Scan for the cell matching the given text and deliver its (X, Y) coordinate at center. 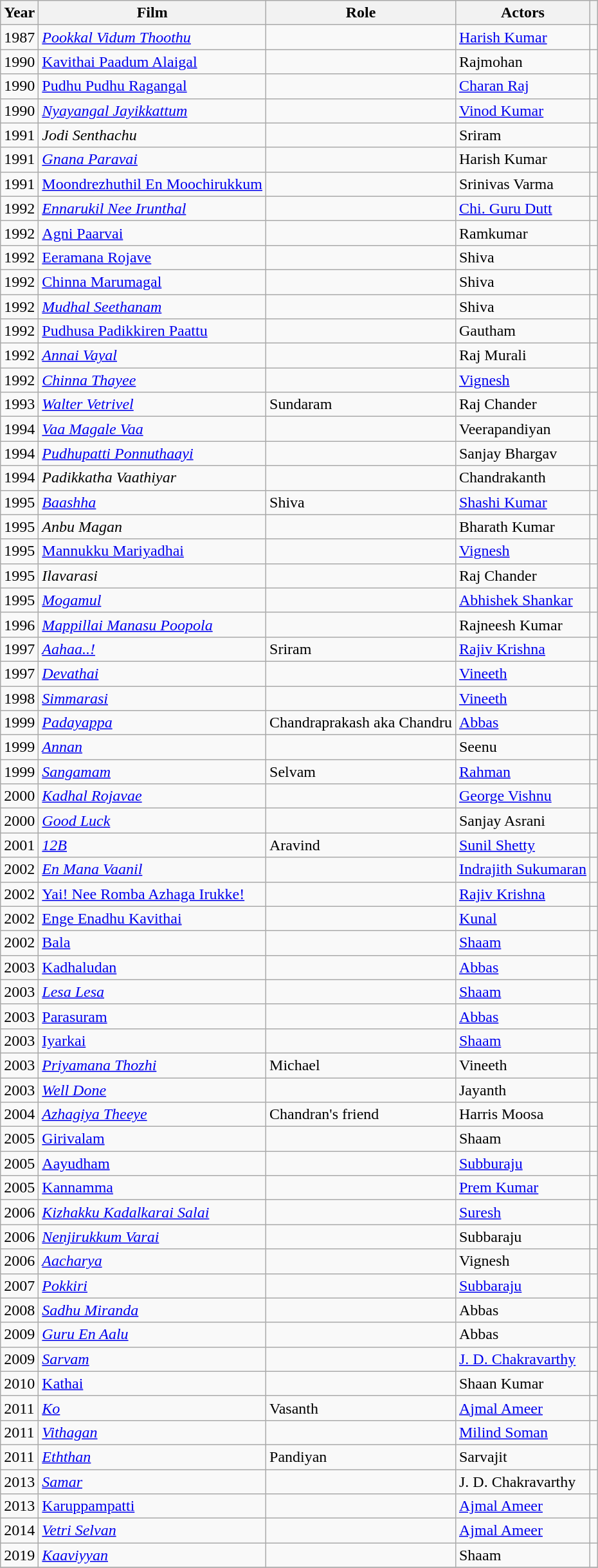
Well Done (152, 1090)
Moondrezhuthil En Moochirukkum (152, 184)
Chi. Guru Dutt (522, 208)
Parasuram (152, 1016)
Good Luck (152, 821)
Aahaa..! (152, 649)
Chinna Thayee (152, 380)
Kavithai Paadum Alaigal (152, 62)
Guru En Aalu (152, 1335)
Jayanth (522, 1090)
Year (19, 13)
Pudhusa Padikkiren Paattu (152, 331)
Bala (152, 943)
Rajmohan (522, 62)
Pudhu Pudhu Ragangal (152, 86)
Vetri Selvan (152, 1531)
Subburaju (522, 1163)
Vasanth (361, 1408)
Role (361, 13)
Ko (152, 1408)
Vaa Magale Vaa (152, 429)
Kizhakku Kadalkarai Salai (152, 1212)
Walter Vetrivel (152, 405)
Vithagan (152, 1432)
Sanjay Asrani (522, 821)
Rajneesh Kumar (522, 624)
Chandran's friend (361, 1115)
Annai Vayal (152, 356)
Srinivas Varma (522, 184)
Seenu (522, 747)
Ennarukil Nee Irunthal (152, 208)
Chandraprakash aka Chandru (361, 723)
Harris Moosa (522, 1115)
2014 (19, 1531)
Mappillai Manasu Poopola (152, 624)
2019 (19, 1555)
2008 (19, 1310)
Indrajith Sukumaran (522, 870)
Sangamam (152, 772)
Sadhu Miranda (152, 1310)
George Vishnu (522, 796)
Simmarasi (152, 698)
Kadhaludan (152, 967)
1998 (19, 698)
12B (152, 845)
Devathai (152, 673)
2004 (19, 1115)
1987 (19, 37)
Karuppampatti (152, 1506)
Kathai (152, 1383)
Samar (152, 1481)
Mannukku Mariyadhai (152, 551)
Selvam (361, 772)
Shaan Kumar (522, 1383)
Chinna Marumagal (152, 282)
Shashi Kumar (522, 502)
Iyarkai (152, 1041)
Aacharya (152, 1261)
Actors (522, 13)
Ramkumar (522, 233)
Aravind (361, 845)
Nenjirukkum Varai (152, 1237)
Azhagiya Theeye (152, 1115)
Bharath Kumar (522, 527)
Prem Kumar (522, 1188)
1996 (19, 624)
Pookkal Vidum Thoothu (152, 37)
Sanjay Bhargav (522, 453)
Mudhal Seethanam (152, 307)
Milind Soman (522, 1432)
Padikkatha Vaathiyar (152, 478)
Agni Paarvai (152, 233)
Vinod Kumar (522, 111)
Charan Raj (522, 86)
Kaaviyyan (152, 1555)
Kunal (522, 918)
Abhishek Shankar (522, 600)
Gnana Paravai (152, 160)
Mogamul (152, 600)
Suresh (522, 1212)
Ilavarasi (152, 576)
Pandiyan (361, 1457)
Pudhupatti Ponnuthaayi (152, 453)
Baashha (152, 502)
Padayappa (152, 723)
Sundaram (361, 405)
Lesa Lesa (152, 992)
Rahman (522, 772)
Eeramana Rojave (152, 257)
Nyayangal Jayikkattum (152, 111)
Chandrakanth (522, 478)
Priyamana Thozhi (152, 1065)
Jodi Senthachu (152, 135)
Anbu Magan (152, 527)
Kannamma (152, 1188)
Sarvam (152, 1359)
2001 (19, 845)
Sarvajit (522, 1457)
Annan (152, 747)
Veerapandiyan (522, 429)
2010 (19, 1383)
Aayudham (152, 1163)
1993 (19, 405)
2007 (19, 1286)
Sunil Shetty (522, 845)
Enge Enadhu Kavithai (152, 918)
En Mana Vaanil (152, 870)
Pokkiri (152, 1286)
Yai! Nee Romba Azhaga Irukke! (152, 894)
Girivalam (152, 1139)
Film (152, 13)
Raj Murali (522, 356)
Eththan (152, 1457)
Michael (361, 1065)
Gautham (522, 331)
Kadhal Rojavae (152, 796)
